Search for the cell housing the specified text and yield its (X, Y) center coordinate. 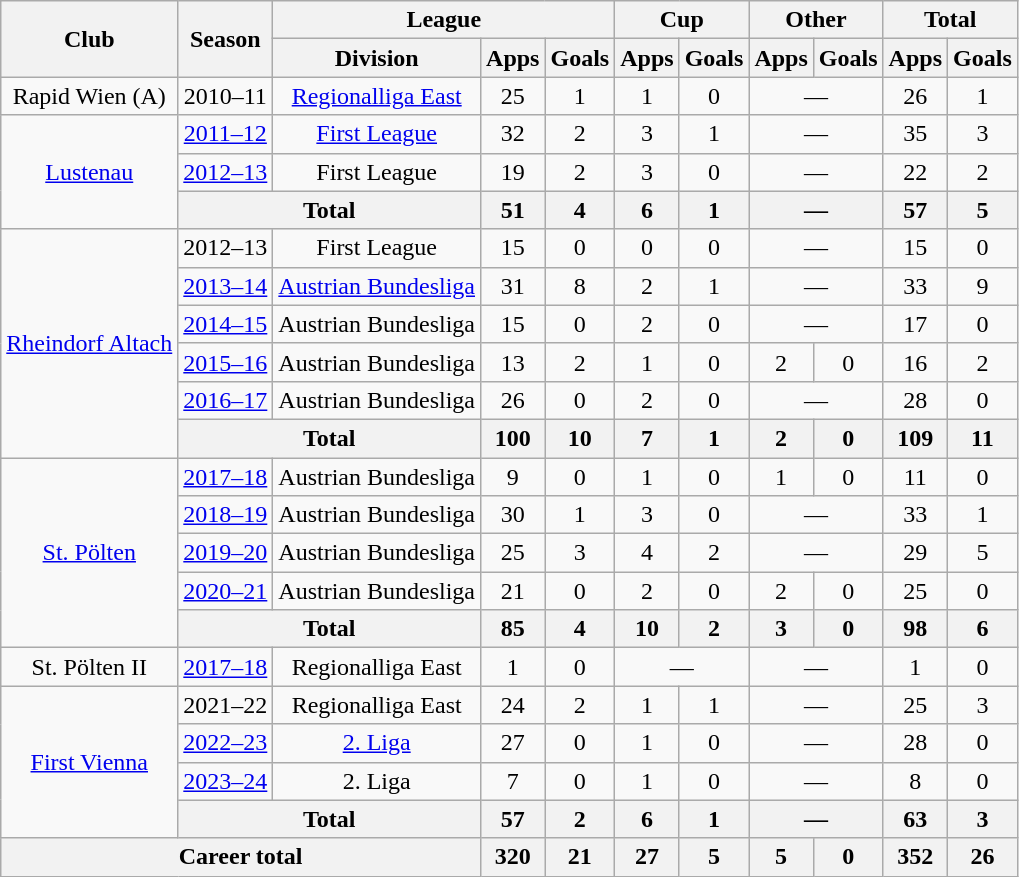
22 (915, 172)
16 (915, 362)
2016–17 (226, 400)
2019–20 (226, 553)
Lustenau (90, 172)
2011–12 (226, 134)
Club (90, 39)
98 (915, 629)
35 (915, 134)
51 (513, 210)
Season (226, 39)
100 (513, 438)
2014–15 (226, 324)
31 (513, 286)
30 (513, 515)
2015–16 (226, 362)
2018–19 (226, 515)
13 (513, 362)
109 (915, 438)
2022–23 (226, 743)
Rapid Wien (A) (90, 96)
St. Pölten II (90, 667)
17 (915, 324)
352 (915, 857)
63 (915, 819)
Division (377, 58)
29 (915, 553)
Rheindorf Altach (90, 343)
St. Pölten (90, 553)
2023–24 (226, 781)
24 (513, 705)
19 (513, 172)
320 (513, 857)
Career total (241, 857)
2021–22 (226, 705)
Other (816, 20)
Cup (682, 20)
32 (513, 134)
League (444, 20)
First Vienna (90, 762)
85 (513, 629)
2020–21 (226, 591)
2013–14 (226, 286)
2010–11 (226, 96)
